For the text-containing cell, return its midpoint in (X, Y) coordinate format. 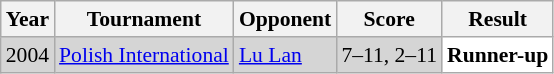
Result (498, 19)
Polish International (144, 55)
2004 (28, 55)
Runner-up (498, 55)
Score (389, 19)
Lu Lan (286, 55)
Opponent (286, 19)
7–11, 2–11 (389, 55)
Tournament (144, 19)
Year (28, 19)
